Return the [x, y] coordinate for the center point of the cell that contains the specified text.  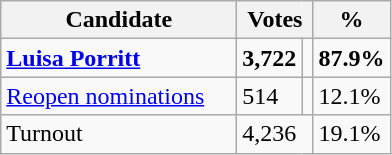
19.1% [352, 134]
12.1% [352, 96]
87.9% [352, 58]
514 [270, 96]
Turnout [119, 134]
Reopen nominations [119, 96]
4,236 [275, 134]
Candidate [119, 20]
3,722 [270, 58]
Luisa Porritt [119, 58]
Votes [275, 20]
% [352, 20]
